Extract the (x, y) coordinate from the center of the cell holding the provided text.  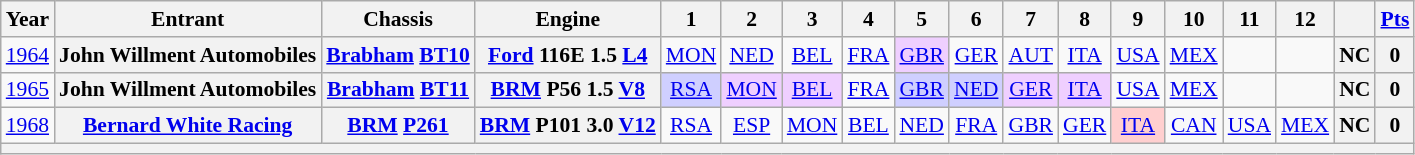
Brabham BT11 (398, 90)
1 (692, 19)
ESP (752, 126)
11 (1250, 19)
BRM P101 3.0 V12 (568, 126)
4 (868, 19)
7 (1030, 19)
2 (752, 19)
Pts (1394, 19)
Year (28, 19)
BRM P56 1.5 V8 (568, 90)
Engine (568, 19)
Bernard White Racing (188, 126)
12 (1305, 19)
Chassis (398, 19)
5 (922, 19)
CAN (1194, 126)
BRM P261 (398, 126)
Ford 116E 1.5 L4 (568, 55)
Entrant (188, 19)
6 (976, 19)
1968 (28, 126)
AUT (1030, 55)
10 (1194, 19)
9 (1138, 19)
1964 (28, 55)
Brabham BT10 (398, 55)
8 (1084, 19)
1965 (28, 90)
3 (812, 19)
